For the text-containing cell, return its midpoint in [x, y] coordinate format. 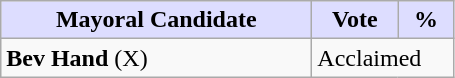
Vote [355, 20]
% [426, 20]
Mayoral Candidate [156, 20]
Acclaimed [383, 58]
Bev Hand (X) [156, 58]
